Identify which cell holds the provided text, then report its [x, y] central coordinate. 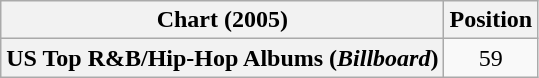
Position [491, 20]
US Top R&B/Hip-Hop Albums (Billboard) [222, 58]
59 [491, 58]
Chart (2005) [222, 20]
